Pinpoint the cell where the given text exists, returning its [X, Y] midpoint coordinate. 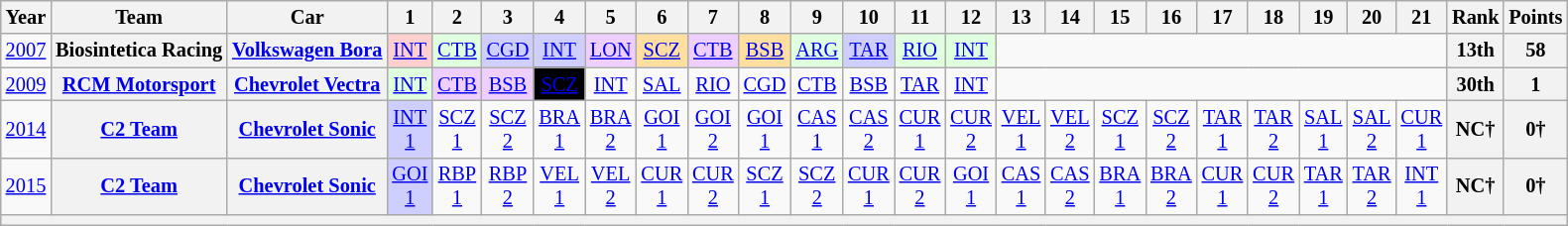
ARG [817, 51]
3 [508, 17]
2007 [26, 51]
20 [1373, 17]
2009 [26, 84]
Points [1535, 17]
SAL [662, 84]
15 [1121, 17]
12 [971, 17]
Year [26, 17]
21 [1421, 17]
Team [139, 17]
19 [1323, 17]
SAL1 [1323, 129]
Car [307, 17]
7 [713, 17]
Volkswagen Bora [307, 51]
8 [766, 17]
5 [611, 17]
2014 [26, 129]
RBP2 [508, 186]
17 [1223, 17]
2 [456, 17]
16 [1171, 17]
SAL2 [1373, 129]
4 [559, 17]
30th [1476, 84]
Biosintetica Racing [139, 51]
18 [1273, 17]
GOI2 [713, 129]
6 [662, 17]
LON [611, 51]
2015 [26, 186]
Chevrolet Vectra [307, 84]
10 [869, 17]
9 [817, 17]
14 [1069, 17]
RBP1 [456, 186]
13 [1022, 17]
13th [1476, 51]
Rank [1476, 17]
RCM Motorsport [139, 84]
58 [1535, 51]
11 [920, 17]
